Locate the cell with the specified text and output its (X, Y) center coordinate. 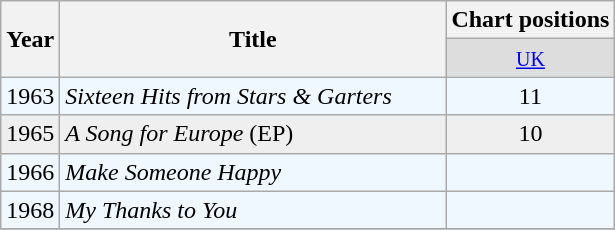
My Thanks to You (253, 210)
Chart positions (530, 20)
Sixteen Hits from Stars & Garters (253, 96)
1966 (30, 172)
Make Someone Happy (253, 172)
Title (253, 39)
1965 (30, 134)
11 (530, 96)
1963 (30, 96)
1968 (30, 210)
UK (530, 58)
Year (30, 39)
A Song for Europe (EP) (253, 134)
10 (530, 134)
